Pinpoint the cell where the given text exists, returning its (x, y) midpoint coordinate. 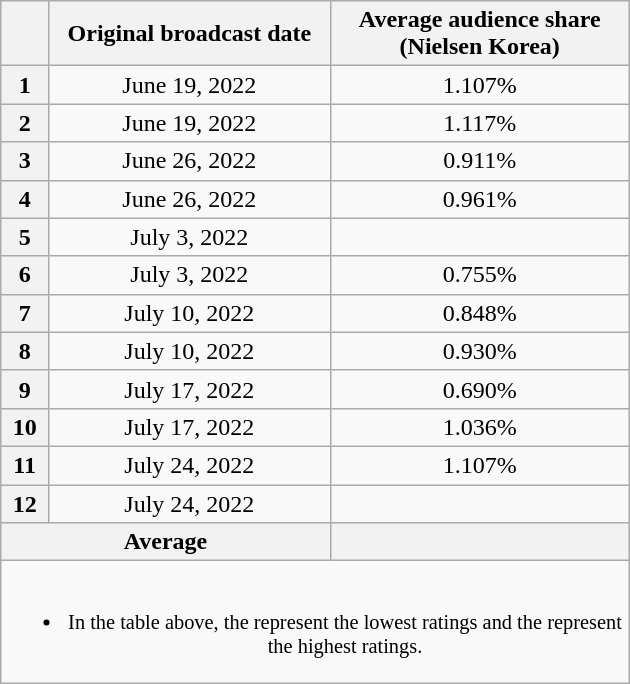
12 (25, 503)
6 (25, 275)
1.117% (480, 123)
0.961% (480, 199)
9 (25, 389)
8 (25, 351)
1.036% (480, 427)
0.690% (480, 389)
5 (25, 237)
3 (25, 161)
0.930% (480, 351)
7 (25, 313)
Average audience share(Nielsen Korea) (480, 34)
Original broadcast date (190, 34)
0.755% (480, 275)
1 (25, 85)
0.848% (480, 313)
0.911% (480, 161)
4 (25, 199)
Average (166, 542)
2 (25, 123)
11 (25, 465)
10 (25, 427)
In the table above, the represent the lowest ratings and the represent the highest ratings. (315, 622)
